Return the [X, Y] coordinate for the center point of the cell that contains the specified text.  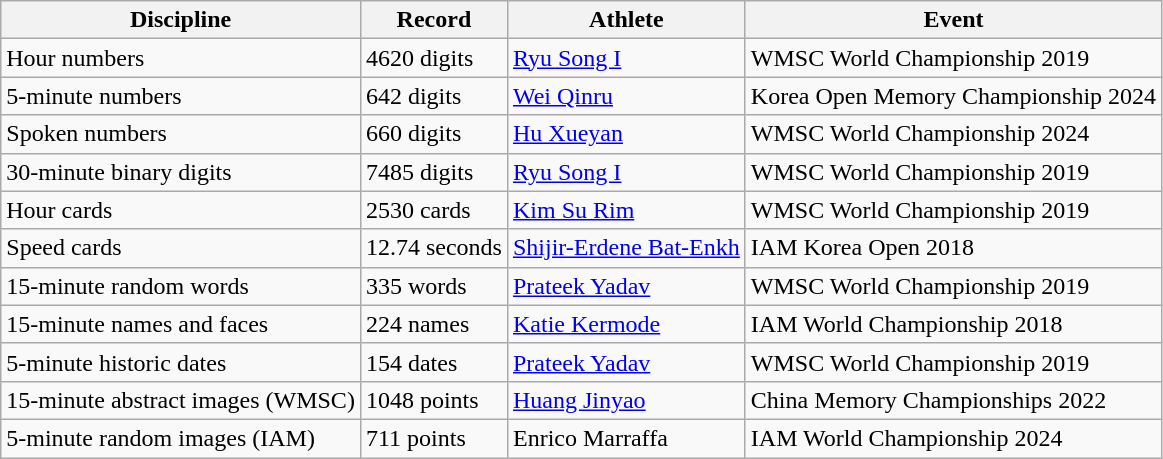
7485 digits [434, 172]
Katie Kermode [626, 324]
Hour numbers [181, 58]
5-minute random images (IAM) [181, 438]
12.74 seconds [434, 248]
Huang Jinyao [626, 400]
Korea Open Memory Championship 2024 [953, 96]
1048 points [434, 400]
2530 cards [434, 210]
China Memory Championships 2022 [953, 400]
154 dates [434, 362]
Hour cards [181, 210]
Athlete [626, 20]
Spoken numbers [181, 134]
Shijir-Erdene Bat-Enkh [626, 248]
4620 digits [434, 58]
Discipline [181, 20]
Enrico Marraffa [626, 438]
15-minute names and faces [181, 324]
642 digits [434, 96]
15-minute abstract images (WMSC) [181, 400]
5-minute historic dates [181, 362]
224 names [434, 324]
IAM World Championship 2018 [953, 324]
5-minute numbers [181, 96]
IAM World Championship 2024 [953, 438]
Kim Su Rim [626, 210]
Event [953, 20]
711 points [434, 438]
Speed cards [181, 248]
15-minute random words [181, 286]
335 words [434, 286]
Record [434, 20]
WMSC World Championship 2024 [953, 134]
Hu Xueyan [626, 134]
Wei Qinru [626, 96]
660 digits [434, 134]
30-minute binary digits [181, 172]
IAM Korea Open 2018 [953, 248]
